Capture the cell that displays the provided text and extract its (x, y) central coordinate. 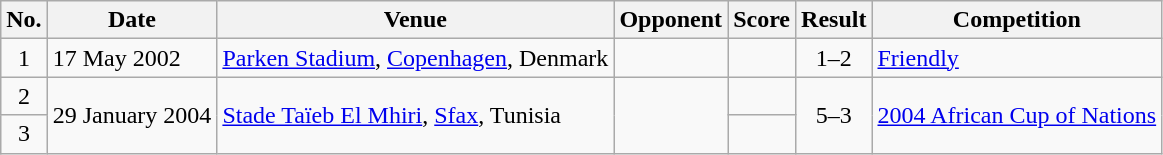
Opponent (671, 20)
Venue (416, 20)
Parken Stadium, Copenhagen, Denmark (416, 58)
1–2 (834, 58)
No. (24, 20)
3 (24, 134)
5–3 (834, 115)
Result (834, 20)
Stade Taïeb El Mhiri, Sfax, Tunisia (416, 115)
1 (24, 58)
2 (24, 96)
Date (132, 20)
2004 African Cup of Nations (1017, 115)
29 January 2004 (132, 115)
Friendly (1017, 58)
Score (762, 20)
Competition (1017, 20)
17 May 2002 (132, 58)
